Return the (X, Y) coordinate for the center point of the cell that contains the specified text.  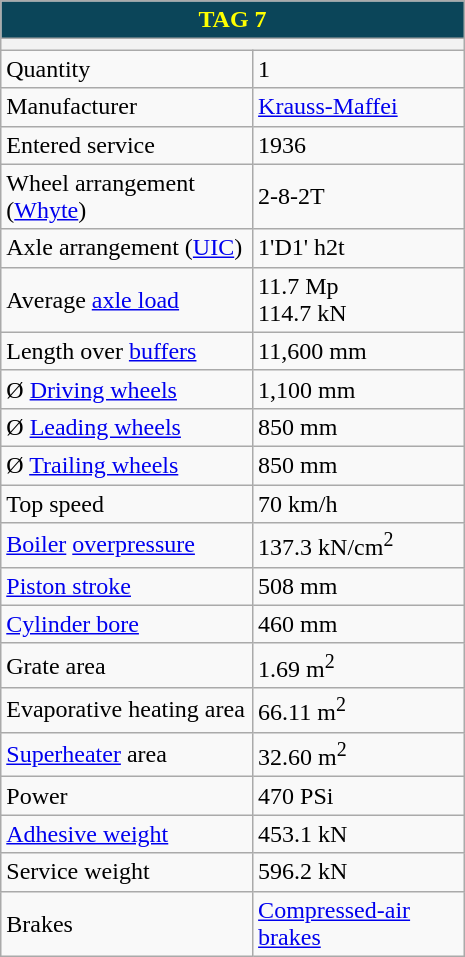
1'D1' h2t (359, 248)
Brakes (127, 924)
Grate area (127, 666)
Superheater area (127, 754)
453.1 kN (359, 834)
Compressed-air brakes (359, 924)
Ø Trailing wheels (127, 465)
1 (359, 69)
1,100 mm (359, 389)
1936 (359, 145)
Krauss-Maffei (359, 107)
460 mm (359, 624)
Adhesive weight (127, 834)
470 PSi (359, 796)
TAG 7 (233, 20)
Ø Leading wheels (127, 427)
66.11 m2 (359, 710)
11.7 Mp114.7 kN (359, 300)
Piston stroke (127, 586)
70 km/h (359, 503)
1.69 m2 (359, 666)
Wheel arrangement (Whyte) (127, 196)
Length over buffers (127, 351)
Quantity (127, 69)
Cylinder bore (127, 624)
Service weight (127, 872)
Top speed (127, 503)
Entered service (127, 145)
2-8-2T (359, 196)
508 mm (359, 586)
32.60 m2 (359, 754)
Boiler overpressure (127, 546)
596.2 kN (359, 872)
Ø Driving wheels (127, 389)
Manufacturer (127, 107)
Average axle load (127, 300)
Power (127, 796)
Axle arrangement (UIC) (127, 248)
137.3 kN/cm2 (359, 546)
Evaporative heating area (127, 710)
11,600 mm (359, 351)
